From the cell containing the given text, extract its center point as [x, y] coordinate. 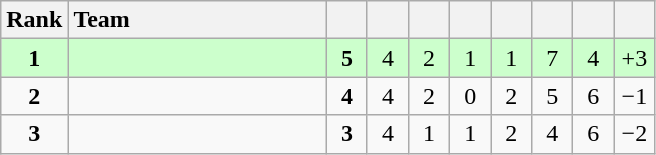
0 [470, 96]
+3 [634, 58]
Rank [34, 20]
−2 [634, 134]
Team [198, 20]
−1 [634, 96]
7 [552, 58]
